Return the (X, Y) coordinate for the center point of the cell that contains the specified text.  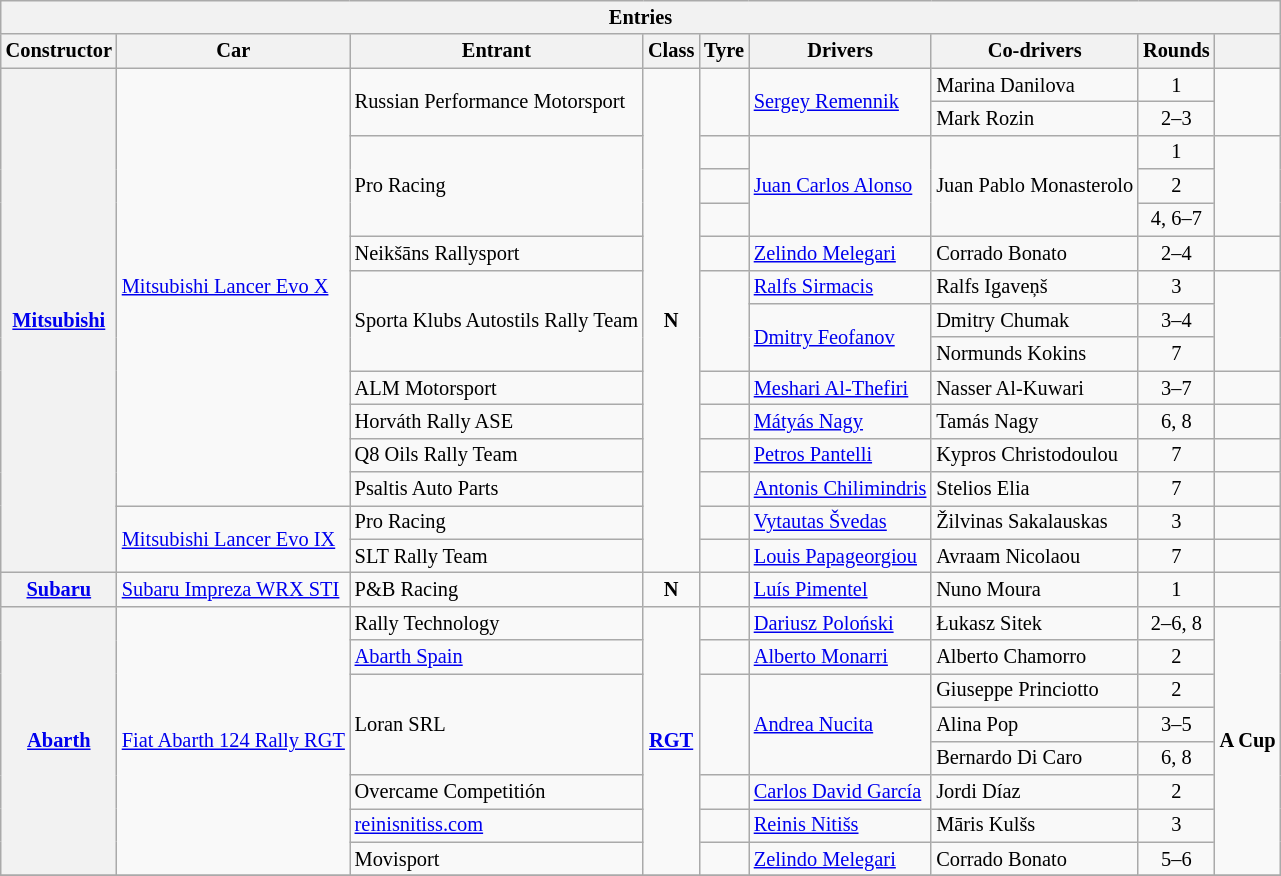
2–6, 8 (1176, 623)
Sergey Remennik (840, 102)
Bernardo Di Caro (1034, 758)
P&B Racing (496, 589)
Stelios Elia (1034, 489)
Car (234, 51)
Petros Pantelli (840, 455)
Tyre (724, 51)
Andrea Nucita (840, 724)
Alberto Chamorro (1034, 657)
Reinis Nitišs (840, 825)
Kypros Christodoulou (1034, 455)
3–4 (1176, 320)
Mitsubishi Lancer Evo IX (234, 538)
Horváth Rally ASE (496, 421)
Jordi Díaz (1034, 791)
Entries (641, 17)
2–3 (1176, 118)
Marina Danilova (1034, 85)
Sporta Klubs Autostils Rally Team (496, 320)
Abarth Spain (496, 657)
Q8 Oils Rally Team (496, 455)
Vytautas Švedas (840, 522)
SLT Rally Team (496, 556)
Nasser Al-Kuwari (1034, 388)
Tamás Nagy (1034, 421)
Neikšāns Rallysport (496, 253)
Māris Kulšs (1034, 825)
A Cup (1248, 740)
5–6 (1176, 859)
Alberto Monarri (840, 657)
Dmitry Feofanov (840, 336)
reinisnitiss.com (496, 825)
Łukasz Sitek (1034, 623)
Žilvinas Sakalauskas (1034, 522)
Psaltis Auto Parts (496, 489)
Subaru Impreza WRX STI (234, 589)
Ralfs Igaveņš (1034, 287)
Rounds (1176, 51)
RGT (671, 740)
Fiat Abarth 124 Rally RGT (234, 740)
2–4 (1176, 253)
Mark Rozin (1034, 118)
Russian Performance Motorsport (496, 102)
Overcame Competitión (496, 791)
3–5 (1176, 724)
Subaru (59, 589)
Drivers (840, 51)
Nuno Moura (1034, 589)
Entrant (496, 51)
Class (671, 51)
Juan Pablo Monasterolo (1034, 186)
Movisport (496, 859)
Abarth (59, 740)
Avraam Nicolaou (1034, 556)
Dmitry Chumak (1034, 320)
Giuseppe Princiotto (1034, 690)
Luís Pimentel (840, 589)
Juan Carlos Alonso (840, 186)
Alina Pop (1034, 724)
Co-drivers (1034, 51)
Carlos David García (840, 791)
Louis Papageorgiou (840, 556)
Ralfs Sirmacis (840, 287)
Mátyás Nagy (840, 421)
4, 6–7 (1176, 219)
3–7 (1176, 388)
Constructor (59, 51)
Meshari Al-Thefiri (840, 388)
Dariusz Poloński (840, 623)
Loran SRL (496, 724)
Antonis Chilimindris (840, 489)
Rally Technology (496, 623)
Mitsubishi (59, 320)
Normunds Kokins (1034, 354)
Mitsubishi Lancer Evo X (234, 287)
ALM Motorsport (496, 388)
